Search for the cell housing the specified text and yield its (X, Y) center coordinate. 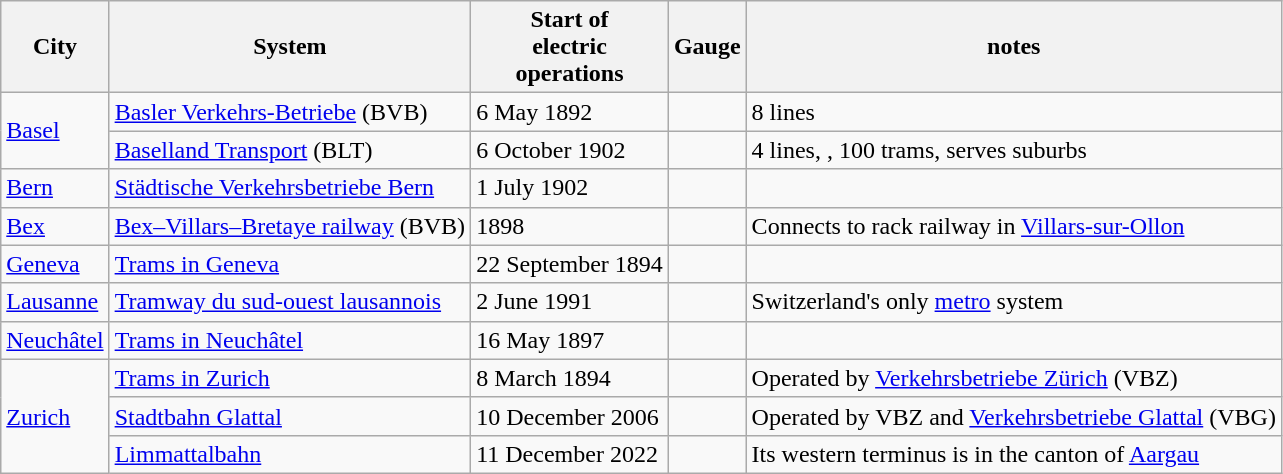
City (55, 47)
10 December 2006 (570, 416)
8 March 1894 (570, 378)
Operated by VBZ and Verkehrsbetriebe Glattal (VBG) (1014, 416)
notes (1014, 47)
Its western terminus is in the canton of Aargau (1014, 454)
Trams in Geneva (290, 264)
Zurich (55, 416)
22 September 1894 (570, 264)
6 October 1902 (570, 150)
Geneva (55, 264)
Basel (55, 131)
11 December 2022 (570, 454)
Basler Verkehrs-Betriebe (BVB) (290, 112)
Stadtbahn Glattal (290, 416)
Trams in Zurich (290, 378)
Städtische Verkehrsbetriebe Bern (290, 188)
Limmattalbahn (290, 454)
Gauge (707, 47)
Bern (55, 188)
1898 (570, 226)
2 June 1991 (570, 302)
Operated by Verkehrsbetriebe Zürich (VBZ) (1014, 378)
6 May 1892 (570, 112)
1 July 1902 (570, 188)
8 lines (1014, 112)
Start ofelectricoperations (570, 47)
Connects to rack railway in Villars-sur-Ollon (1014, 226)
Trams in Neuchâtel (290, 340)
System (290, 47)
4 lines, , 100 trams, serves suburbs (1014, 150)
Lausanne (55, 302)
Switzerland's only metro system (1014, 302)
16 May 1897 (570, 340)
Neuchâtel (55, 340)
Bex (55, 226)
Baselland Transport (BLT) (290, 150)
Tramway du sud-ouest lausannois (290, 302)
Bex–Villars–Bretaye railway (BVB) (290, 226)
